Capture the cell that displays the provided text and extract its (x, y) central coordinate. 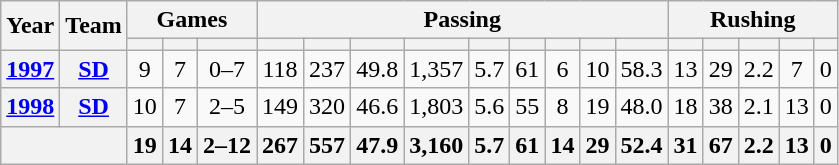
6 (562, 69)
31 (686, 145)
49.8 (378, 69)
320 (328, 107)
118 (280, 69)
149 (280, 107)
55 (528, 107)
48.0 (642, 107)
Games (192, 20)
47.9 (378, 145)
1,803 (436, 107)
Year (30, 26)
46.6 (378, 107)
18 (686, 107)
Team (94, 26)
52.4 (642, 145)
557 (328, 145)
2–12 (226, 145)
58.3 (642, 69)
1998 (30, 107)
5.6 (490, 107)
1,357 (436, 69)
38 (720, 107)
8 (562, 107)
2.1 (758, 107)
9 (144, 69)
0–7 (226, 69)
3,160 (436, 145)
1997 (30, 69)
2–5 (226, 107)
237 (328, 69)
67 (720, 145)
Rushing (752, 20)
267 (280, 145)
Passing (463, 20)
